Detect which cell encompasses the target text, then output its (X, Y) center coordinate. 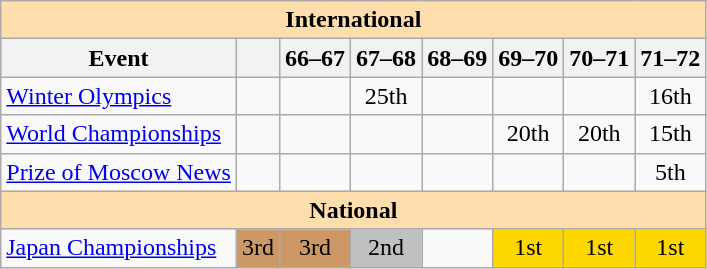
National (354, 210)
2nd (386, 248)
Winter Olympics (119, 96)
67–68 (386, 58)
Prize of Moscow News (119, 172)
International (354, 20)
Event (119, 58)
68–69 (458, 58)
5th (670, 172)
15th (670, 134)
66–67 (314, 58)
Japan Championships (119, 248)
25th (386, 96)
70–71 (600, 58)
69–70 (528, 58)
71–72 (670, 58)
16th (670, 96)
World Championships (119, 134)
